Detect which cell encompasses the target text, then output its [x, y] center coordinate. 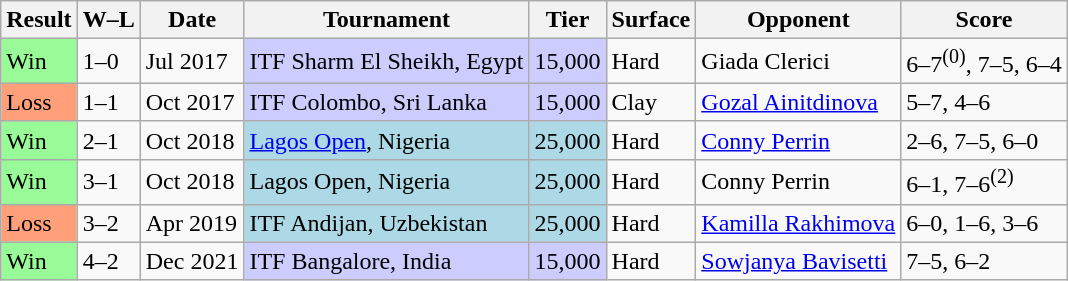
2–1 [108, 140]
6–0, 1–6, 3–6 [984, 223]
1–1 [108, 102]
W–L [108, 20]
ITF Bangalore, India [386, 261]
Gozal Ainitdinova [798, 102]
Clay [651, 102]
3–2 [108, 223]
Surface [651, 20]
7–5, 6–2 [984, 261]
5–7, 4–6 [984, 102]
3–1 [108, 182]
Opponent [798, 20]
1–0 [108, 62]
Jul 2017 [192, 62]
4–2 [108, 261]
Dec 2021 [192, 261]
6–1, 7–6(2) [984, 182]
Tier [568, 20]
Score [984, 20]
Oct 2017 [192, 102]
Date [192, 20]
Apr 2019 [192, 223]
6–7(0), 7–5, 6–4 [984, 62]
2–6, 7–5, 6–0 [984, 140]
ITF Andijan, Uzbekistan [386, 223]
ITF Sharm El Sheikh, Egypt [386, 62]
Giada Clerici [798, 62]
Tournament [386, 20]
Kamilla Rakhimova [798, 223]
Result [39, 20]
ITF Colombo, Sri Lanka [386, 102]
Sowjanya Bavisetti [798, 261]
